Pinpoint the cell where the given text exists, returning its (x, y) midpoint coordinate. 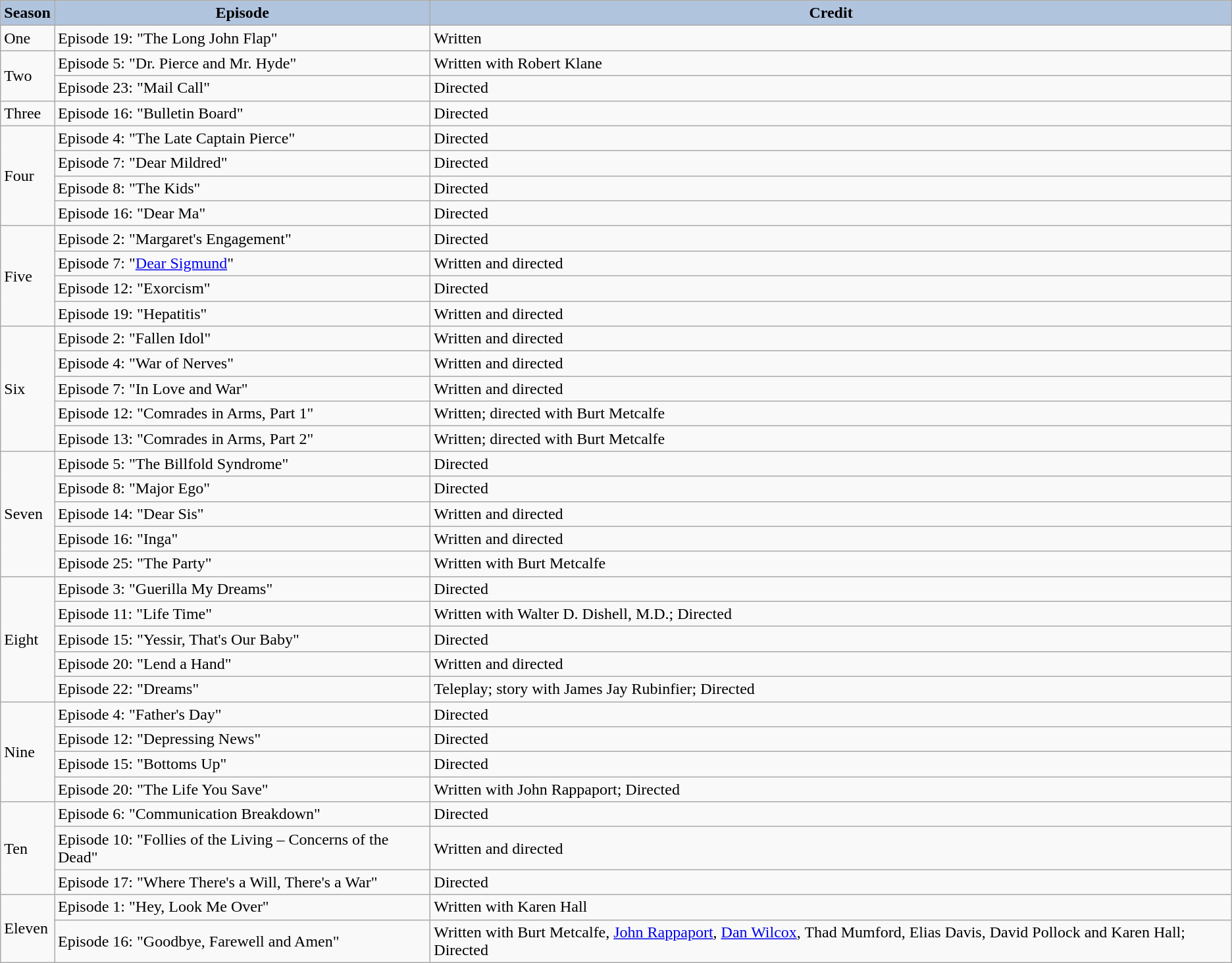
Episode 6: "Communication Breakdown" (242, 814)
Episode 13: "Comrades in Arms, Part 2" (242, 439)
Episode 1: "Hey, Look Me Over" (242, 907)
Episode 12: "Exorcism" (242, 288)
Episode 7: "In Love and War" (242, 389)
Episode 5: "Dr. Pierce and Mr. Hyde" (242, 63)
Ten (28, 849)
Episode 7: "Dear Mildred" (242, 163)
Written with Burt Metcalfe, John Rappaport, Dan Wilcox, Thad Mumford, Elias Davis, David Pollock and Karen Hall; Directed (831, 941)
Episode 15: "Yessir, That's Our Baby" (242, 639)
Episode 5: "The Billfold Syndrome" (242, 464)
Episode 4: "The Late Captain Pierce" (242, 138)
Written with Walter D. Dishell, M.D.; Directed (831, 614)
Eight (28, 639)
Episode 16: "Inga" (242, 539)
Episode 12: "Comrades in Arms, Part 1" (242, 414)
Season (28, 13)
Two (28, 76)
Episode 2: "Fallen Idol" (242, 339)
Episode (242, 13)
Episode 16: "Bulletin Board" (242, 113)
Episode 4: "War of Nerves" (242, 364)
Episode 16: "Goodbye, Farewell and Amen" (242, 941)
Written with Karen Hall (831, 907)
Written (831, 38)
Written with Robert Klane (831, 63)
Episode 12: "Depressing News" (242, 739)
Episode 16: "Dear Ma" (242, 213)
Episode 3: "Guerilla My Dreams" (242, 589)
Four (28, 176)
Credit (831, 13)
Eleven (28, 929)
Episode 7: "Dear Sigmund" (242, 263)
Written with John Rappaport; Directed (831, 789)
Episode 10: "Follies of the Living – Concerns of the Dead" (242, 849)
Teleplay; story with James Jay Rubinfier; Directed (831, 689)
Written with Burt Metcalfe (831, 564)
Five (28, 276)
Episode 22: "Dreams" (242, 689)
Episode 25: "The Party" (242, 564)
Episode 17: "Where There's a Will, There's a War" (242, 882)
Three (28, 113)
Six (28, 389)
Episode 4: "Father's Day" (242, 714)
Seven (28, 514)
Episode 8: "The Kids" (242, 188)
Episode 14: "Dear Sis" (242, 514)
Episode 20: "Lend a Hand" (242, 664)
One (28, 38)
Episode 11: "Life Time" (242, 614)
Episode 2: "Margaret's Engagement" (242, 238)
Episode 20: "The Life You Save" (242, 789)
Episode 23: "Mail Call" (242, 88)
Nine (28, 751)
Episode 19: "Hepatitis" (242, 314)
Episode 15: "Bottoms Up" (242, 764)
Episode 19: "The Long John Flap" (242, 38)
Episode 8: "Major Ego" (242, 489)
